Scan for the cell matching the given text and deliver its (X, Y) coordinate at center. 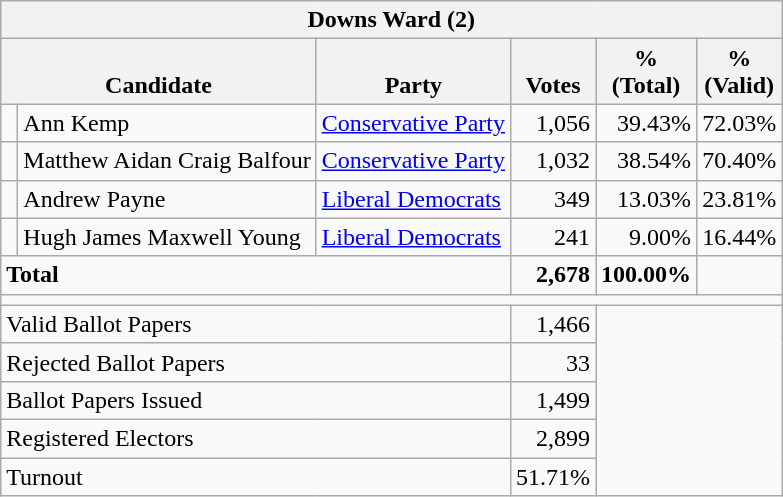
%(Valid) (740, 72)
2,678 (554, 275)
38.54% (646, 161)
Votes (554, 72)
16.44% (740, 237)
Downs Ward (2) (392, 20)
Andrew Payne (167, 199)
1,499 (554, 400)
1,466 (554, 324)
Total (256, 275)
%(Total) (646, 72)
349 (554, 199)
Valid Ballot Papers (256, 324)
Ann Kemp (167, 123)
Hugh James Maxwell Young (167, 237)
Candidate (158, 72)
Party (413, 72)
Rejected Ballot Papers (256, 362)
39.43% (646, 123)
Registered Electors (256, 438)
33 (554, 362)
70.40% (740, 161)
51.71% (554, 477)
Ballot Papers Issued (256, 400)
Matthew Aidan Craig Balfour (167, 161)
2,899 (554, 438)
9.00% (646, 237)
1,032 (554, 161)
1,056 (554, 123)
23.81% (740, 199)
241 (554, 237)
Turnout (256, 477)
100.00% (646, 275)
72.03% (740, 123)
13.03% (646, 199)
